Return [X, Y] of the center of cell containing provided text 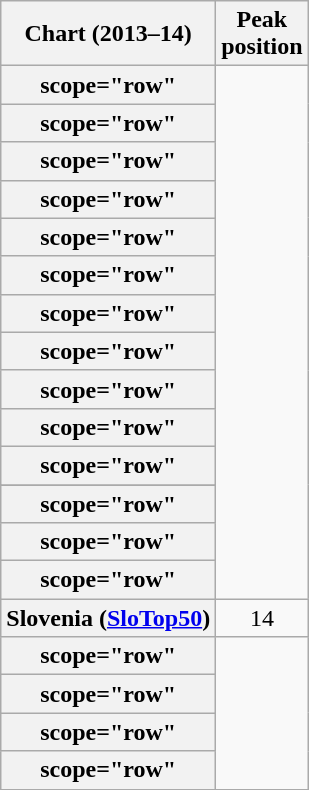
14 [262, 618]
Peak position [262, 34]
Chart (2013–14) [108, 34]
Slovenia (SloTop50) [108, 618]
